Detect which cell encompasses the target text, then output its (x, y) center coordinate. 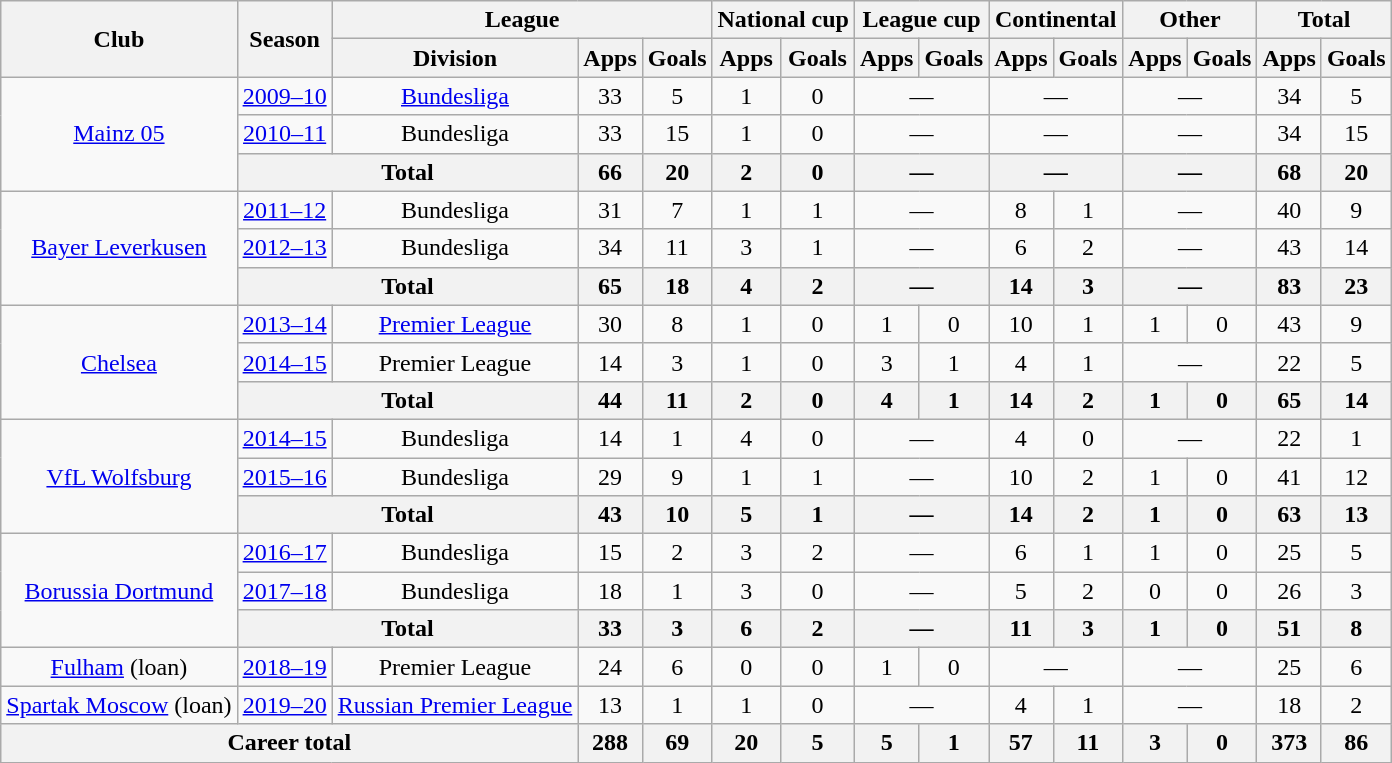
Club (119, 39)
12 (1356, 477)
VfL Wolfsburg (119, 476)
41 (1289, 477)
Borussia Dortmund (119, 591)
288 (610, 743)
Division (455, 58)
24 (610, 667)
2010–11 (284, 134)
31 (610, 210)
2012–13 (284, 248)
83 (1289, 286)
2019–20 (284, 705)
Continental (1056, 20)
2016–17 (284, 553)
Mainz 05 (119, 134)
Bayer Leverkusen (119, 248)
66 (610, 172)
Other (1190, 20)
Fulham (loan) (119, 667)
2017–18 (284, 591)
63 (1289, 515)
League (522, 20)
57 (1021, 743)
40 (1289, 210)
373 (1289, 743)
44 (610, 400)
7 (677, 210)
86 (1356, 743)
Season (284, 39)
2013–14 (284, 324)
2018–19 (284, 667)
29 (610, 477)
30 (610, 324)
National cup (783, 20)
2011–12 (284, 210)
Chelsea (119, 362)
Career total (290, 743)
League cup (921, 20)
68 (1289, 172)
Spartak Moscow (loan) (119, 705)
2009–10 (284, 96)
51 (1289, 629)
69 (677, 743)
2015–16 (284, 477)
23 (1356, 286)
26 (1289, 591)
Russian Premier League (455, 705)
